Return (X, Y) of the center of cell containing provided text 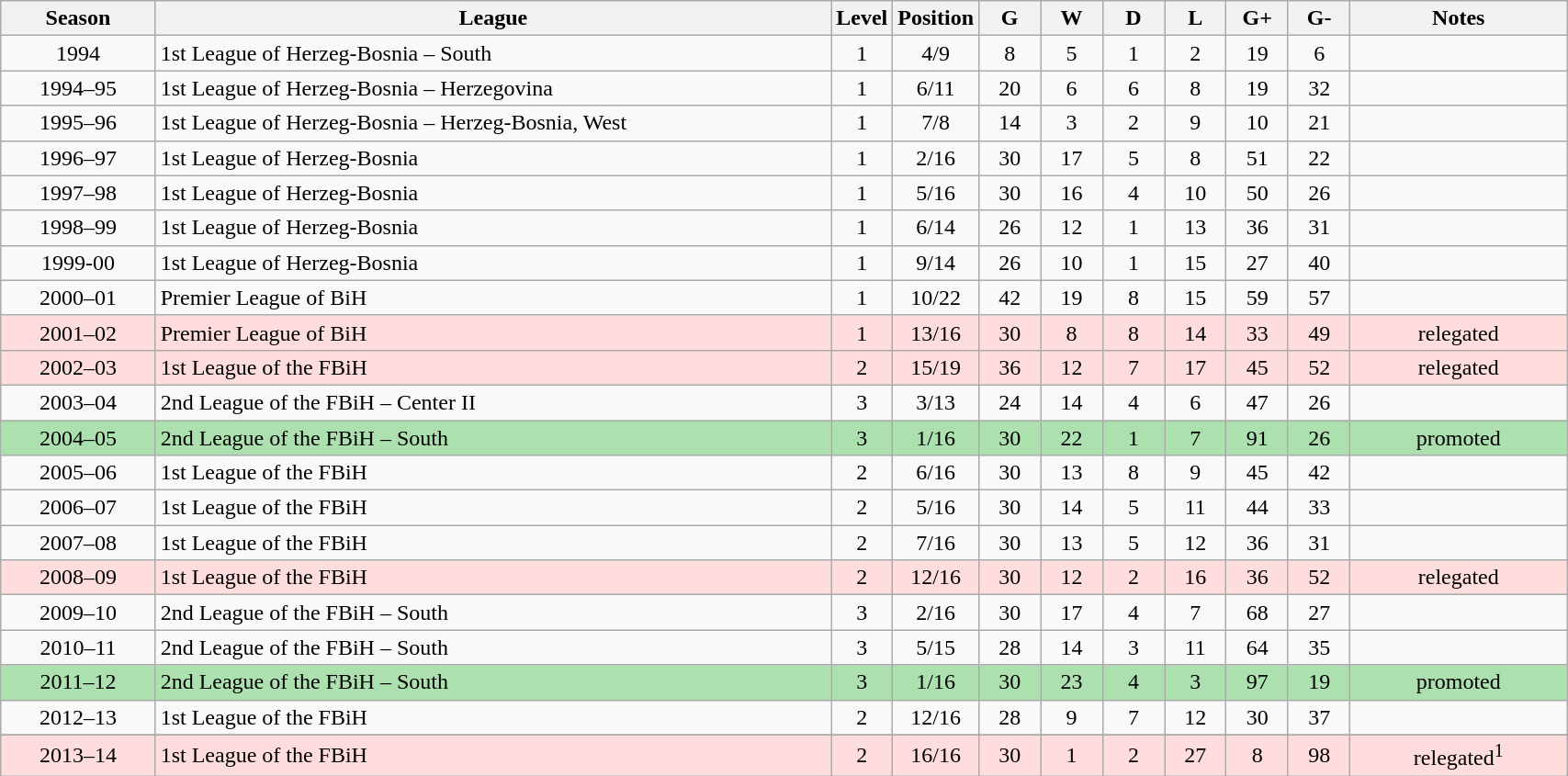
1st League of Herzeg-Bosnia – Herzeg-Bosnia, West (493, 123)
21 (1319, 123)
1995–96 (78, 123)
L (1196, 18)
2010–11 (78, 647)
Notes (1459, 18)
1994–95 (78, 88)
Position (936, 18)
1st League of Herzeg-Bosnia – South (493, 53)
2002–03 (78, 367)
23 (1071, 682)
G- (1319, 18)
G (1010, 18)
2000–01 (78, 298)
6/16 (936, 473)
5/15 (936, 647)
7/16 (936, 543)
47 (1258, 402)
1996–97 (78, 158)
20 (1010, 88)
15/19 (936, 367)
10/22 (936, 298)
1994 (78, 53)
2004–05 (78, 438)
6/14 (936, 228)
51 (1258, 158)
68 (1258, 613)
2012–13 (78, 717)
League (493, 18)
16/16 (936, 755)
37 (1319, 717)
Level (862, 18)
91 (1258, 438)
2008–09 (78, 578)
13/16 (936, 332)
64 (1258, 647)
57 (1319, 298)
6/11 (936, 88)
2006–07 (78, 508)
4/9 (936, 53)
1998–99 (78, 228)
G+ (1258, 18)
32 (1319, 88)
98 (1319, 755)
Season (78, 18)
2003–04 (78, 402)
7/8 (936, 123)
24 (1010, 402)
2005–06 (78, 473)
1999-00 (78, 263)
44 (1258, 508)
1997–98 (78, 193)
9/14 (936, 263)
2011–12 (78, 682)
3/13 (936, 402)
35 (1319, 647)
2007–08 (78, 543)
relegated1 (1459, 755)
97 (1258, 682)
50 (1258, 193)
1st League of Herzeg-Bosnia – Herzegovina (493, 88)
59 (1258, 298)
2001–02 (78, 332)
2nd League of the FBiH – Center II (493, 402)
40 (1319, 263)
D (1134, 18)
2009–10 (78, 613)
W (1071, 18)
49 (1319, 332)
2013–14 (78, 755)
